Capture the cell that displays the provided text and extract its (x, y) central coordinate. 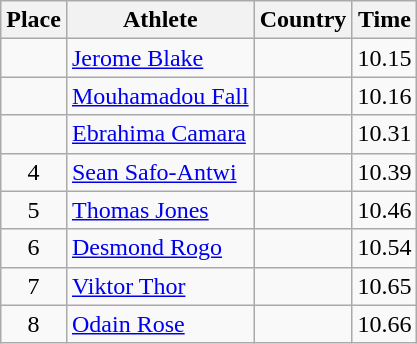
10.15 (384, 58)
6 (34, 248)
5 (34, 210)
Sean Safo-Antwi (160, 172)
Mouhamadou Fall (160, 96)
4 (34, 172)
Time (384, 20)
8 (34, 324)
Ebrahima Camara (160, 134)
10.66 (384, 324)
10.54 (384, 248)
7 (34, 286)
10.65 (384, 286)
Jerome Blake (160, 58)
Country (303, 20)
Athlete (160, 20)
10.31 (384, 134)
10.16 (384, 96)
Desmond Rogo (160, 248)
Place (34, 20)
10.39 (384, 172)
Viktor Thor (160, 286)
Thomas Jones (160, 210)
10.46 (384, 210)
Odain Rose (160, 324)
